Search for the cell housing the specified text and yield its [X, Y] center coordinate. 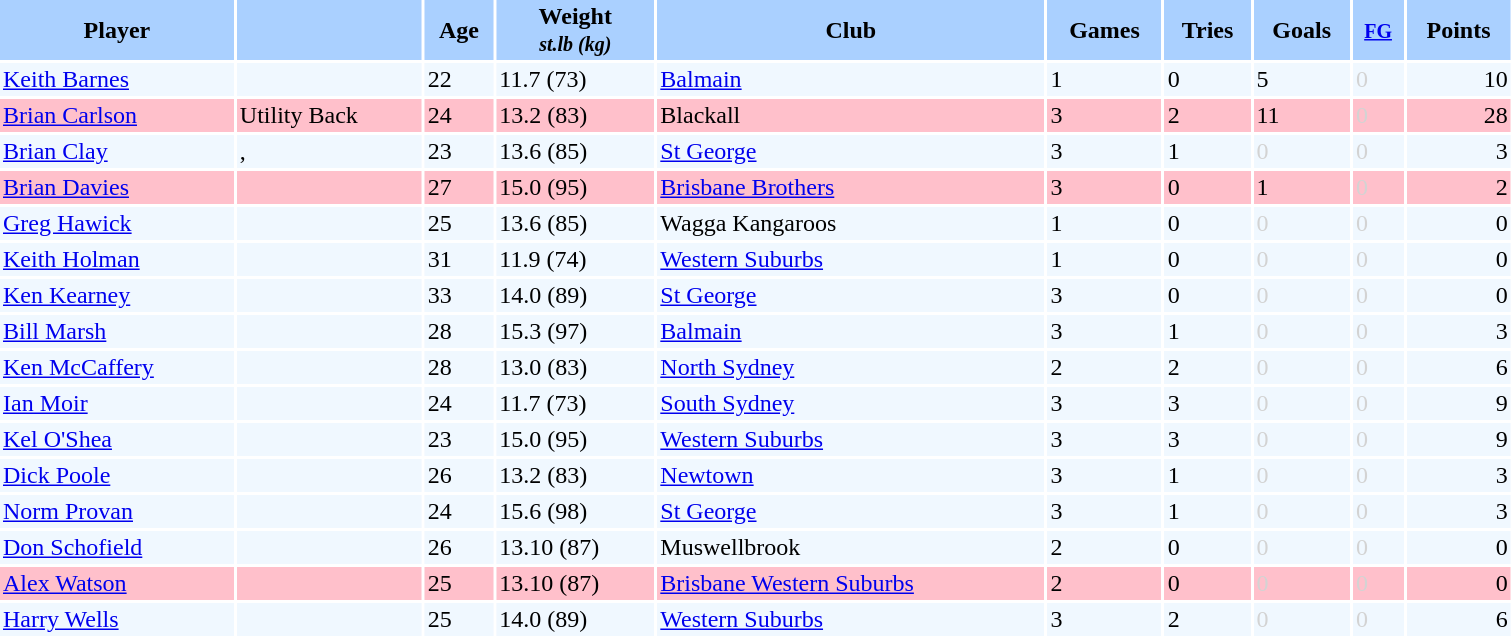
Alex Watson [117, 584]
Norm Provan [117, 512]
Dick Poole [117, 476]
Ken McCaffery [117, 368]
FG [1378, 30]
Ian Moir [117, 404]
5 [1301, 80]
27 [460, 188]
North Sydney [850, 368]
Player [117, 30]
Harry Wells [117, 620]
, [330, 152]
Blackall [850, 116]
10 [1458, 80]
South Sydney [850, 404]
Muswellbrook [850, 548]
11 [1301, 116]
15.3 (97) [575, 332]
11.9 (74) [575, 260]
Brisbane Brothers [850, 188]
13.0 (83) [575, 368]
Brisbane Western Suburbs [850, 584]
Newtown [850, 476]
Bill Marsh [117, 332]
Greg Hawick [117, 224]
22 [460, 80]
Brian Clay [117, 152]
Brian Davies [117, 188]
Age [460, 30]
Club [850, 30]
Wagga Kangaroos [850, 224]
31 [460, 260]
Weightst.lb (kg) [575, 30]
Keith Barnes [117, 80]
Brian Carlson [117, 116]
Keith Holman [117, 260]
Points [1458, 30]
15.6 (98) [575, 512]
Don Schofield [117, 548]
Kel O'Shea [117, 440]
Utility Back [330, 116]
33 [460, 296]
Tries [1208, 30]
Games [1104, 30]
Goals [1301, 30]
Ken Kearney [117, 296]
